Locate the cell with the specified text and output its [X, Y] center coordinate. 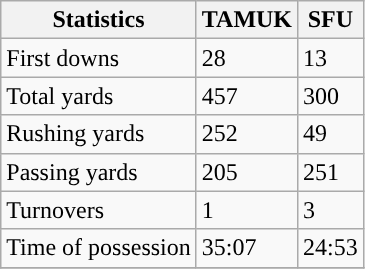
Passing yards [99, 172]
Total yards [99, 96]
300 [331, 96]
252 [246, 134]
205 [246, 172]
3 [331, 210]
28 [246, 58]
1 [246, 210]
Statistics [99, 20]
457 [246, 96]
Time of possession [99, 248]
49 [331, 134]
251 [331, 172]
13 [331, 58]
TAMUK [246, 20]
First downs [99, 58]
24:53 [331, 248]
35:07 [246, 248]
SFU [331, 20]
Turnovers [99, 210]
Rushing yards [99, 134]
